Return the [X, Y] coordinate for the center point of the cell that contains the specified text.  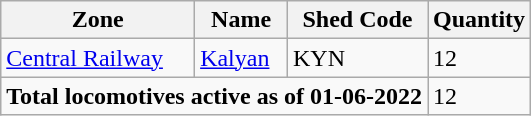
Zone [98, 20]
Kalyan [242, 58]
Total locomotives active as of 01-06-2022 [214, 96]
Central Railway [98, 58]
KYN [358, 58]
Quantity [480, 20]
Shed Code [358, 20]
Name [242, 20]
